Pinpoint the cell where the given text exists, returning its [X, Y] midpoint coordinate. 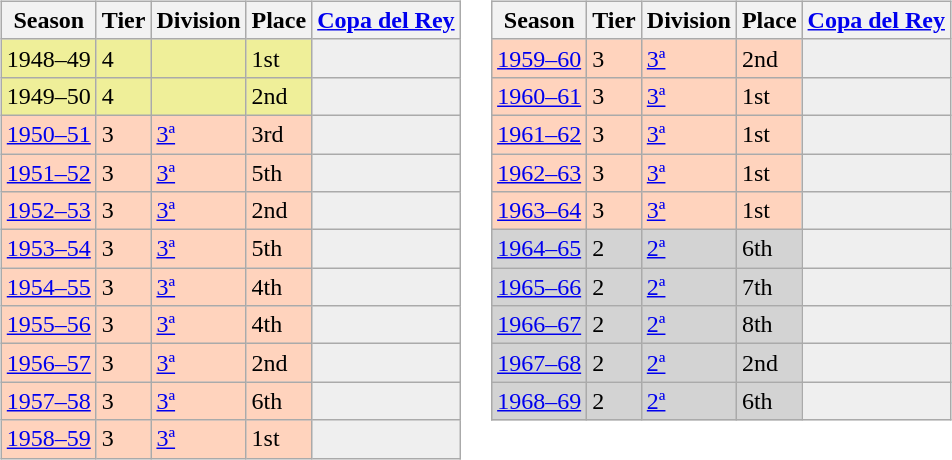
1957–58 [48, 401]
3rd [279, 134]
1959–60 [540, 58]
1956–57 [48, 363]
1948–49 [48, 58]
7th [769, 287]
1950–51 [48, 134]
1958–59 [48, 439]
1954–55 [48, 287]
1961–62 [540, 134]
1964–65 [540, 249]
1960–61 [540, 96]
1955–56 [48, 325]
1967–68 [540, 363]
1951–52 [48, 173]
1952–53 [48, 211]
1962–63 [540, 173]
8th [769, 325]
1953–54 [48, 249]
1965–66 [540, 287]
1966–67 [540, 325]
1949–50 [48, 96]
1963–64 [540, 211]
1968–69 [540, 401]
